Find where the given text appears and provide that cell's center as (x, y) coordinate. 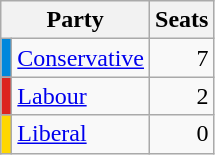
Liberal (81, 134)
Party (76, 20)
0 (182, 134)
Labour (81, 96)
Seats (182, 20)
7 (182, 58)
Conservative (81, 58)
2 (182, 96)
